Locate the cell with the specified text and output its (x, y) center coordinate. 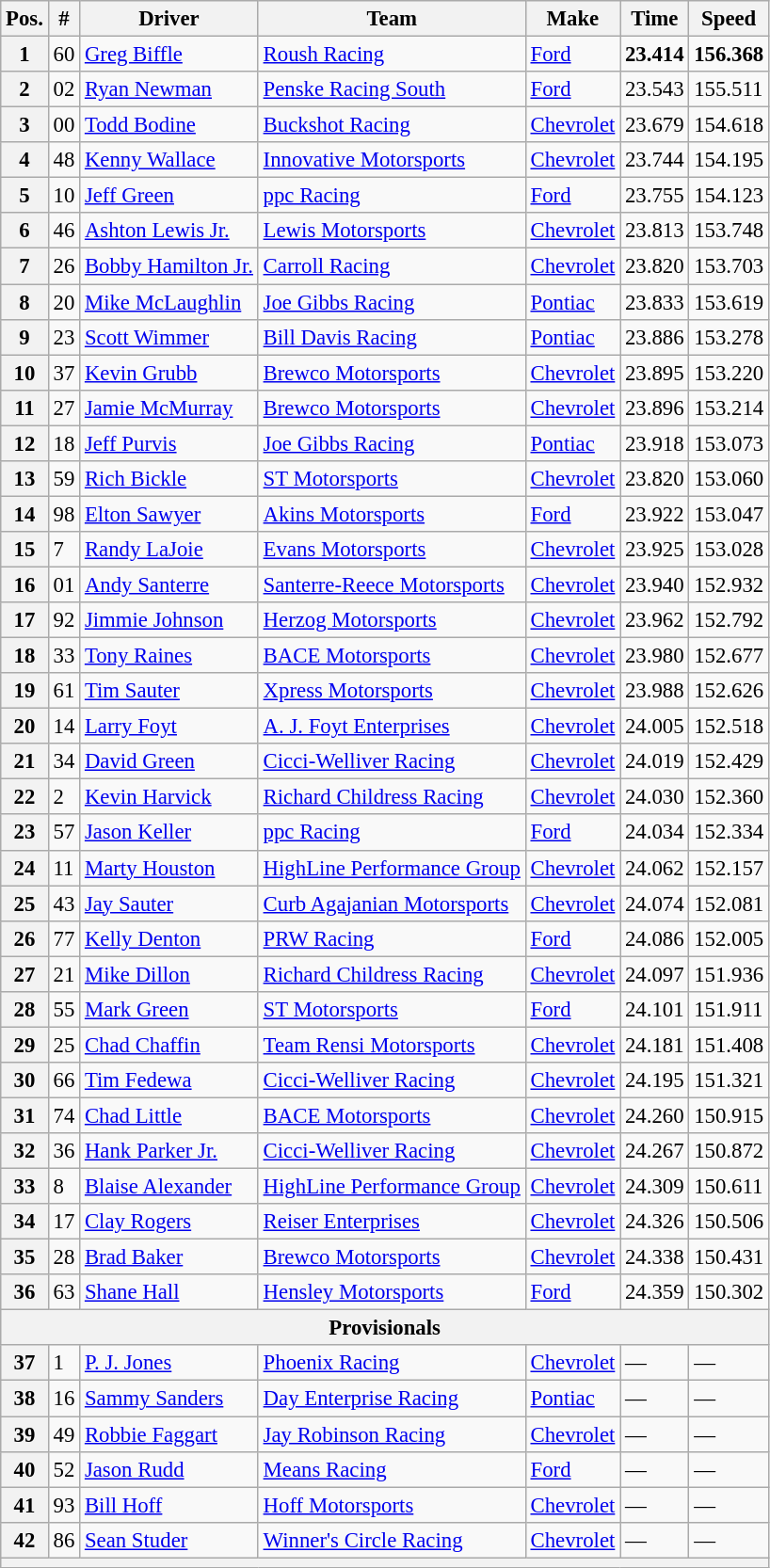
Larry Foyt (169, 727)
152.429 (729, 761)
Team (392, 19)
153.278 (729, 337)
154.618 (729, 125)
22 (24, 797)
150.872 (729, 1151)
PRW Racing (392, 938)
152.677 (729, 656)
23.918 (655, 443)
23.543 (655, 89)
41 (24, 1505)
24.359 (655, 1292)
38 (24, 1399)
Mark Green (169, 1010)
154.123 (729, 196)
David Green (169, 761)
Penske Racing South (392, 89)
Ryan Newman (169, 89)
Driver (169, 19)
150.302 (729, 1292)
Reiser Enterprises (392, 1222)
24 (24, 868)
153.214 (729, 408)
Winner's Circle Racing (392, 1540)
24.019 (655, 761)
24.101 (655, 1010)
48 (64, 160)
24.097 (655, 974)
Santerre-Reece Motorsports (392, 584)
153.047 (729, 514)
74 (64, 1115)
59 (64, 479)
Lewis Motorsports (392, 231)
Tim Fedewa (169, 1080)
Herzog Motorsports (392, 620)
Ashton Lewis Jr. (169, 231)
152.360 (729, 797)
151.911 (729, 1010)
6 (24, 231)
Clay Rogers (169, 1222)
152.334 (729, 833)
Hoff Motorsports (392, 1505)
49 (64, 1434)
23.813 (655, 231)
150.611 (729, 1187)
63 (64, 1292)
Jay Sauter (169, 904)
Buckshot Racing (392, 125)
Rich Bickle (169, 479)
23.755 (655, 196)
153.703 (729, 266)
46 (64, 231)
Jamie McMurray (169, 408)
Time (655, 19)
23.962 (655, 620)
23.922 (655, 514)
4 (24, 160)
Provisionals (385, 1328)
150.431 (729, 1257)
24.086 (655, 938)
29 (24, 1045)
Bobby Hamilton Jr. (169, 266)
Brad Baker (169, 1257)
Akins Motorsports (392, 514)
02 (64, 89)
152.081 (729, 904)
Shane Hall (169, 1292)
Mike McLaughlin (169, 302)
60 (64, 55)
40 (24, 1469)
Jimmie Johnson (169, 620)
52 (64, 1469)
153.060 (729, 479)
24.034 (655, 833)
152.518 (729, 727)
Tim Sauter (169, 691)
Todd Bodine (169, 125)
24.181 (655, 1045)
152.005 (729, 938)
24.062 (655, 868)
Roush Racing (392, 55)
55 (64, 1010)
23.886 (655, 337)
35 (24, 1257)
Team Rensi Motorsports (392, 1045)
Robbie Faggart (169, 1434)
Bill Davis Racing (392, 337)
01 (64, 584)
Sammy Sanders (169, 1399)
Pos. (24, 19)
P. J. Jones (169, 1364)
31 (24, 1115)
Chad Little (169, 1115)
Marty Houston (169, 868)
Greg Biffle (169, 55)
Jeff Purvis (169, 443)
150.506 (729, 1222)
Curb Agajanian Motorsports (392, 904)
24.074 (655, 904)
24.338 (655, 1257)
Jay Robinson Racing (392, 1434)
153.748 (729, 231)
Kevin Grubb (169, 373)
Scott Wimmer (169, 337)
3 (24, 125)
24.326 (655, 1222)
23.414 (655, 55)
153.028 (729, 550)
23.744 (655, 160)
Kelly Denton (169, 938)
23.896 (655, 408)
00 (64, 125)
152.792 (729, 620)
43 (64, 904)
Jeff Green (169, 196)
A. J. Foyt Enterprises (392, 727)
Kenny Wallace (169, 160)
61 (64, 691)
77 (64, 938)
Blaise Alexander (169, 1187)
Xpress Motorsports (392, 691)
Elton Sawyer (169, 514)
Andy Santerre (169, 584)
Sean Studer (169, 1540)
Mike Dillon (169, 974)
Speed (729, 19)
151.321 (729, 1080)
Hensley Motorsports (392, 1292)
150.915 (729, 1115)
Phoenix Racing (392, 1364)
23.925 (655, 550)
19 (24, 691)
93 (64, 1505)
Day Enterprise Racing (392, 1399)
Means Racing (392, 1469)
24.260 (655, 1115)
155.511 (729, 89)
152.157 (729, 868)
Make (572, 19)
23.988 (655, 691)
9 (24, 337)
153.220 (729, 373)
86 (64, 1540)
98 (64, 514)
Evans Motorsports (392, 550)
Jason Keller (169, 833)
23.833 (655, 302)
39 (24, 1434)
57 (64, 833)
154.195 (729, 160)
Kevin Harvick (169, 797)
24.267 (655, 1151)
42 (24, 1540)
153.619 (729, 302)
23.980 (655, 656)
Tony Raines (169, 656)
# (64, 19)
152.932 (729, 584)
Carroll Racing (392, 266)
5 (24, 196)
153.073 (729, 443)
13 (24, 479)
152.626 (729, 691)
Randy LaJoie (169, 550)
24.030 (655, 797)
Bill Hoff (169, 1505)
32 (24, 1151)
151.936 (729, 974)
23.940 (655, 584)
30 (24, 1080)
24.195 (655, 1080)
66 (64, 1080)
Jason Rudd (169, 1469)
151.408 (729, 1045)
Innovative Motorsports (392, 160)
23.679 (655, 125)
Hank Parker Jr. (169, 1151)
92 (64, 620)
23.895 (655, 373)
24.309 (655, 1187)
24.005 (655, 727)
15 (24, 550)
156.368 (729, 55)
Chad Chaffin (169, 1045)
12 (24, 443)
